Identify which cell holds the provided text, then report its [x, y] central coordinate. 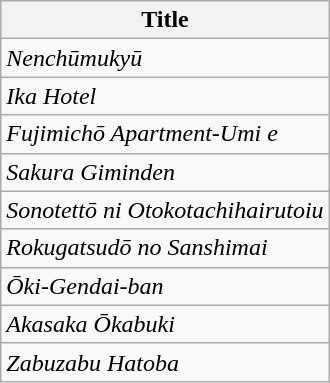
Akasaka Ōkabuki [165, 324]
Nenchūmukyū [165, 58]
Ika Hotel [165, 96]
Sakura Giminden [165, 172]
Sonotettō ni Otokotachihairutoiu [165, 210]
Rokugatsudō no Sanshimai [165, 248]
Ōki-Gendai-ban [165, 286]
Fujimichō Apartment-Umi e [165, 134]
Zabuzabu Hatoba [165, 362]
Title [165, 20]
